Scan for the cell matching the given text and deliver its [X, Y] coordinate at center. 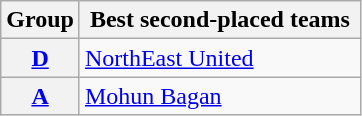
Best second-placed teams [220, 20]
NorthEast United [220, 58]
Mohun Bagan [220, 96]
A [40, 96]
D [40, 58]
Group [40, 20]
